Locate the cell with the specified text and output its (x, y) center coordinate. 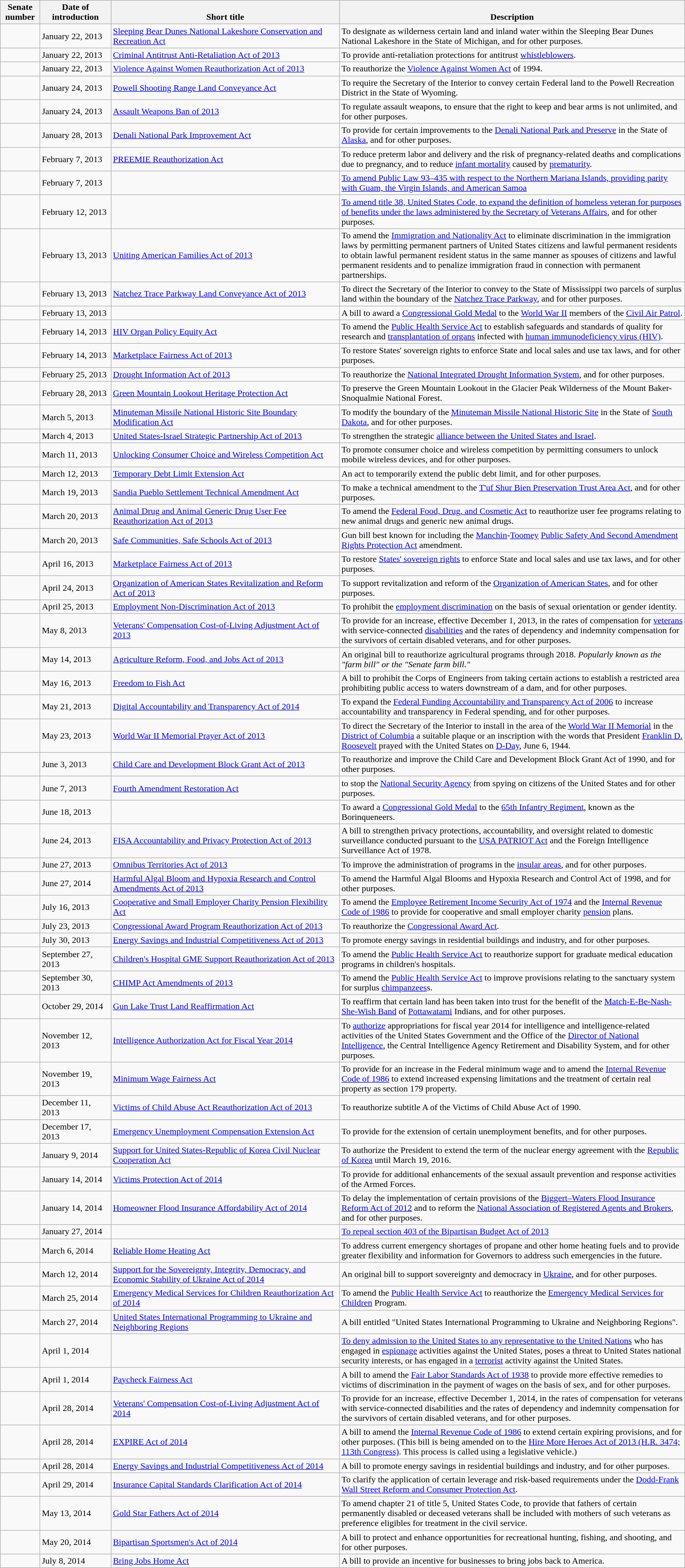
March 12, 2013 (75, 474)
Criminal Antitrust Anti-Retaliation Act of 2013 (225, 55)
Assault Weapons Ban of 2013 (225, 111)
May 16, 2013 (75, 683)
March 25, 2014 (75, 1298)
February 12, 2013 (75, 212)
An act to temporarily extend the public debt limit, and for other purposes. (512, 474)
March 27, 2014 (75, 1322)
January 9, 2014 (75, 1155)
June 18, 2013 (75, 812)
An original bill to support sovereignty and democracy in Ukraine, and for other purposes. (512, 1274)
Paycheck Fairness Act (225, 1379)
To promote energy savings in residential buildings and industry, and for other purposes. (512, 940)
To amend the Federal Food, Drug, and Cosmetic Act to reauthorize user fee programs relating to new animal drugs and generic new animal drugs. (512, 516)
CHIMP Act Amendments of 2013 (225, 982)
Bring Jobs Home Act (225, 1561)
To prohibit the employment discrimination on the basis of sexual orientation or gender identity. (512, 606)
Omnibus Territories Act of 2013 (225, 865)
To regulate assault weapons, to ensure that the right to keep and bear arms is not unlimited, and for other purposes. (512, 111)
To amend the Public Health Service Act to improve provisions relating to the sanctuary system for surplus chimpanzeess. (512, 982)
Veterans' Compensation Cost-of-Living Adjustment Act of 2014 (225, 1408)
July 8, 2014 (75, 1561)
To require the Secretary of the Interior to convey certain Federal land to the Powell Recreation District in the State of Wyoming. (512, 88)
July 16, 2013 (75, 907)
May 20, 2014 (75, 1542)
To provide for additional enhancements of the sexual assault prevention and response activities of the Armed Forces. (512, 1179)
To promote consumer choice and wireless competition by permitting consumers to unlock mobile wireless devices, and for other purposes. (512, 455)
Description (512, 12)
Uniting American Families Act of 2013 (225, 255)
April 24, 2013 (75, 588)
Powell Shooting Range Land Conveyance Act (225, 88)
Reliable Home Heating Act (225, 1250)
Congressional Award Program Reauthorization Act of 2013 (225, 926)
December 11, 2013 (75, 1108)
July 30, 2013 (75, 940)
World War II Memorial Prayer Act of 2013 (225, 736)
May 23, 2013 (75, 736)
April 16, 2013 (75, 564)
Animal Drug and Animal Generic Drug User Fee Reauthorization Act of 2013 (225, 516)
PREEMIE Reauthorization Act (225, 159)
To support revitalization and reform of the Organization of American States, and for other purposes. (512, 588)
To reauthorize the National Integrated Drought Information System, and for other purposes. (512, 374)
Intelligence Authorization Act for Fiscal Year 2014 (225, 1040)
to stop the National Security Agency from spying on citizens of the United States and for other purposes. (512, 788)
Children's Hospital GME Support Reauthorization Act of 2013 (225, 959)
Drought Information Act of 2013 (225, 374)
June 24, 2013 (75, 841)
To award a Congressional Gold Medal to the 65th Infantry Regiment, known as the Borinqueneers. (512, 812)
To amend the Harmful Algal Blooms and Hypoxia Research and Control Act of 1998, and for other purposes. (512, 884)
May 13, 2014 (75, 1513)
A bill to protect and enhance opportunities for recreational hunting, fishing, and shooting, and for other purposes. (512, 1542)
HIV Organ Policy Equity Act (225, 332)
Support for United States-Republic of Korea Civil Nuclear Cooperation Act (225, 1155)
To reauthorize the Violence Against Women Act of 1994. (512, 69)
January 27, 2014 (75, 1232)
Cooperative and Small Employer Charity Pension Flexibility Act (225, 907)
To clarify the application of certain leverage and risk-based requirements under the Dodd-Frank Wall Street Reform and Consumer Protection Act. (512, 1485)
Child Care and Development Block Grant Act of 2013 (225, 764)
March 19, 2013 (75, 493)
To authorize the President to extend the term of the nuclear energy agreement with the Republic of Korea until March 19, 2016. (512, 1155)
To make a technical amendment to the T'uf Shur Bien Preservation Trust Area Act, and for other purposes. (512, 493)
Energy Savings and Industrial Competitiveness Act of 2013 (225, 940)
United States International Programming to Ukraine and Neighboring Regions (225, 1322)
June 3, 2013 (75, 764)
March 11, 2013 (75, 455)
Minimum Wage Fairness Act (225, 1079)
To provide for certain improvements to the Denali National Park and Preserve in the State of Alaska, and for other purposes. (512, 135)
To amend Public Law 93–435 with respect to the Northern Mariana Islands, providing parity with Guam, the Virgin Islands, and American Samoa (512, 183)
February 28, 2013 (75, 393)
Emergency Unemployment Compensation Extension Act (225, 1132)
Sandia Pueblo Settlement Technical Amendment Act (225, 493)
Homeowner Flood Insurance Affordability Act of 2014 (225, 1208)
To amend the Public Health Service Act to reauthorize support for graduate medical education programs in children's hospitals. (512, 959)
Green Mountain Lookout Heritage Protection Act (225, 393)
Gun bill best known for including the Manchin-Toomey Public Safety And Second Amendment Rights Protection Act amendment. (512, 540)
April 25, 2013 (75, 606)
March 5, 2013 (75, 417)
To provide anti-retaliation protections for antitrust whistleblowers. (512, 55)
December 17, 2013 (75, 1132)
Victims Protection Act of 2014 (225, 1179)
July 23, 2013 (75, 926)
November 19, 2013 (75, 1079)
Emergency Medical Services for Children Reauthorization Act of 2014 (225, 1298)
February 25, 2013 (75, 374)
EXPIRE Act of 2014 (225, 1442)
To preserve the Green Mountain Lookout in the Glacier Peak Wilderness of the Mount Baker-Snoqualmie National Forest. (512, 393)
November 12, 2013 (75, 1040)
Support for the Sovereignty, Integrity, Democracy, and Economic Stability of Ukraine Act of 2014 (225, 1274)
June 7, 2013 (75, 788)
A bill entitled "United States International Programming to Ukraine and Neighboring Regions". (512, 1322)
May 14, 2013 (75, 659)
A bill to promote energy savings in residential buildings and industry, and for other purposes. (512, 1466)
Violence Against Women Reauthorization Act of 2013 (225, 69)
Senate number (20, 12)
September 30, 2013 (75, 982)
Unlocking Consumer Choice and Wireless Competition Act (225, 455)
May 8, 2013 (75, 630)
United States-Israel Strategic Partnership Act of 2013 (225, 436)
June 27, 2014 (75, 884)
March 12, 2014 (75, 1274)
September 27, 2013 (75, 959)
Digital Accountability and Transparency Act of 2014 (225, 707)
A bill to award a Congressional Gold Medal to the World War II members of the Civil Air Patrol. (512, 313)
Sleeping Bear Dunes National Lakeshore Conservation and Recreation Act (225, 36)
Bipartisan Sportsmen's Act of 2014 (225, 1542)
May 21, 2013 (75, 707)
January 28, 2013 (75, 135)
October 29, 2014 (75, 1007)
Date of introduction (75, 12)
Temporary Debt Limit Extension Act (225, 474)
Natchez Trace Parkway Land Conveyance Act of 2013 (225, 294)
Employment Non-Discrimination Act of 2013 (225, 606)
Safe Communities, Safe Schools Act of 2013 (225, 540)
To repeal section 403 of the Bipartisan Budget Act of 2013 (512, 1232)
Gold Star Fathers Act of 2014 (225, 1513)
To provide for the extension of certain unemployment benefits, and for other purposes. (512, 1132)
Veterans' Compensation Cost-of-Living Adjustment Act of 2013 (225, 630)
Agriculture Reform, Food, and Jobs Act of 2013 (225, 659)
Fourth Amendment Restoration Act (225, 788)
Minuteman Missile National Historic Site Boundary Modification Act (225, 417)
Insurance Capital Standards Clarification Act of 2014 (225, 1485)
Harmful Algal Bloom and Hypoxia Research and Control Amendments Act of 2013 (225, 884)
A bill to provide an incentive for businesses to bring jobs back to America. (512, 1561)
Short title (225, 12)
FISA Accountability and Privacy Protection Act of 2013 (225, 841)
To strengthen the strategic alliance between the United States and Israel. (512, 436)
Denali National Park Improvement Act (225, 135)
June 27, 2013 (75, 865)
Energy Savings and Industrial Competitiveness Act of 2014 (225, 1466)
To improve the administration of programs in the insular areas, and for other purposes. (512, 865)
To reauthorize and improve the Child Care and Development Block Grant Act of 1990, and for other purposes. (512, 764)
Freedom to Fish Act (225, 683)
To reauthorize the Congressional Award Act. (512, 926)
March 6, 2014 (75, 1250)
March 4, 2013 (75, 436)
To modify the boundary of the Minuteman Missile National Historic Site in the State of South Dakota, and for other purposes. (512, 417)
An original bill to reauthorize agricultural programs through 2018. Popularly known as the "farm bill" or the "Senate farm bill." (512, 659)
Organization of American States Revitalization and Reform Act of 2013 (225, 588)
Gun Lake Trust Land Reaffirmation Act (225, 1007)
Victims of Child Abuse Act Reauthorization Act of 2013 (225, 1108)
To reauthorize subtitle A of the Victims of Child Abuse Act of 1990. (512, 1108)
April 29, 2014 (75, 1485)
To amend the Public Health Service Act to reauthorize the Emergency Medical Services for Children Program. (512, 1298)
